Provide the (x, y) coordinate of the cell's center where the given text is located.  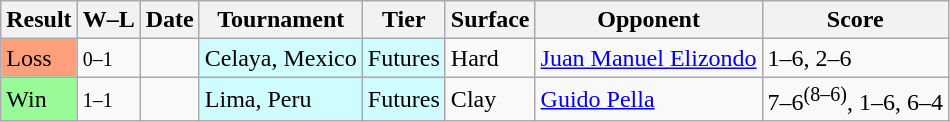
W–L (108, 20)
1–6, 2–6 (855, 58)
Date (170, 20)
0–1 (108, 58)
Result (39, 20)
1–1 (108, 100)
Clay (490, 100)
Score (855, 20)
Lima, Peru (280, 100)
Celaya, Mexico (280, 58)
7–6(8–6), 1–6, 6–4 (855, 100)
Juan Manuel Elizondo (648, 58)
Win (39, 100)
Surface (490, 20)
Tournament (280, 20)
Opponent (648, 20)
Tier (404, 20)
Guido Pella (648, 100)
Loss (39, 58)
Hard (490, 58)
